Detect which cell encompasses the target text, then output its [X, Y] center coordinate. 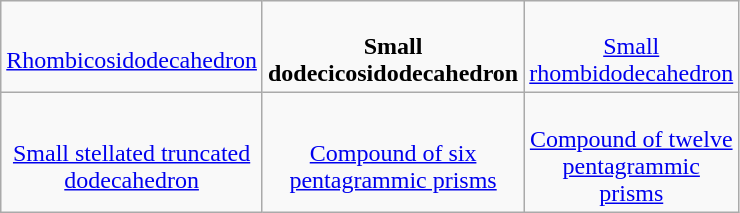
Small dodecicosidodecahedron [392, 47]
Small rhombidodecahedron [632, 47]
Small stellated truncated dodecahedron [132, 152]
Compound of six pentagrammic prisms [392, 152]
Compound of twelve pentagrammic prisms [632, 152]
Rhombicosidodecahedron [132, 47]
